Return (X, Y) of the center of cell containing provided text 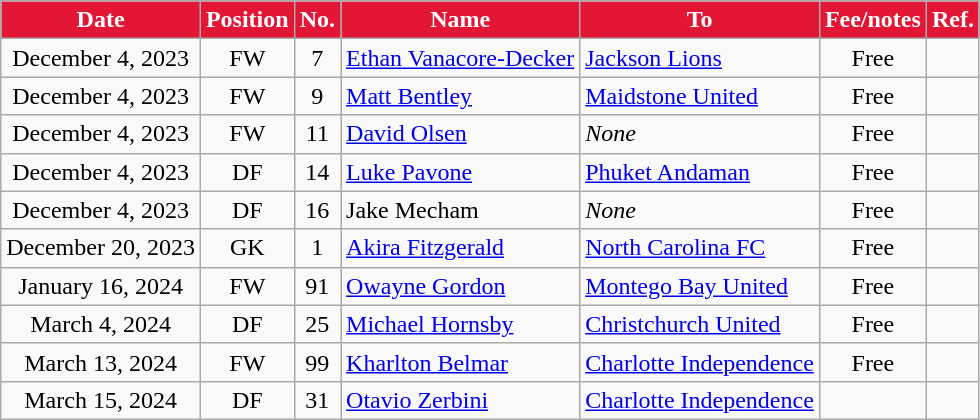
Jake Mecham (460, 210)
Montego Bay United (700, 286)
Luke Pavone (460, 172)
Kharlton Belmar (460, 362)
March 15, 2024 (101, 400)
99 (317, 362)
7 (317, 58)
Maidstone United (700, 96)
Michael Hornsby (460, 324)
Owayne Gordon (460, 286)
Position (247, 20)
North Carolina FC (700, 248)
Jackson Lions (700, 58)
To (700, 20)
Date (101, 20)
16 (317, 210)
Matt Bentley (460, 96)
11 (317, 134)
January 16, 2024 (101, 286)
No. (317, 20)
31 (317, 400)
14 (317, 172)
GK (247, 248)
Phuket Andaman (700, 172)
March 13, 2024 (101, 362)
91 (317, 286)
Christchurch United (700, 324)
9 (317, 96)
Ethan Vanacore-Decker (460, 58)
March 4, 2024 (101, 324)
25 (317, 324)
1 (317, 248)
Ref. (952, 20)
Name (460, 20)
December 20, 2023 (101, 248)
Otavio Zerbini (460, 400)
David Olsen (460, 134)
Fee/notes (872, 20)
Akira Fitzgerald (460, 248)
